Search for the cell housing the specified text and yield its [x, y] center coordinate. 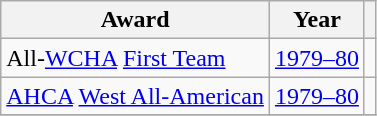
All-WCHA First Team [136, 58]
Award [136, 20]
AHCA West All-American [136, 96]
Year [316, 20]
